Return the [x, y] coordinate for the center point of the cell that contains the specified text.  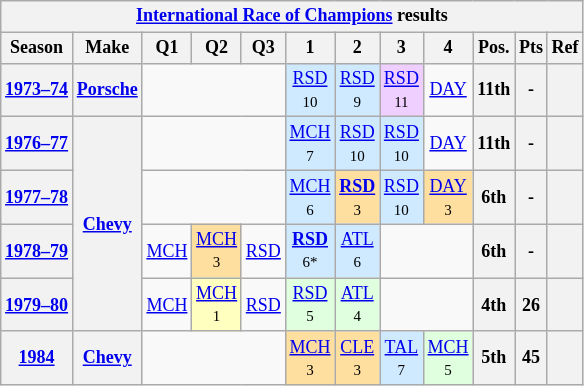
4 [448, 48]
1 [310, 48]
5th [494, 358]
1976–77 [37, 144]
MCH7 [310, 144]
1984 [37, 358]
CLE3 [358, 358]
Pos. [494, 48]
TAL7 [402, 358]
ATL4 [358, 305]
26 [532, 305]
RSD11 [402, 90]
International Race of Champions results [292, 16]
Q2 [217, 48]
RSD9 [358, 90]
ATL6 [358, 251]
Ref [565, 48]
1979–80 [37, 305]
2 [358, 48]
MCH6 [310, 197]
Q3 [263, 48]
3 [402, 48]
Q1 [167, 48]
1973–74 [37, 90]
Pts [532, 48]
Season [37, 48]
4th [494, 305]
RSD6* [310, 251]
MCH5 [448, 358]
MCH1 [217, 305]
Porsche [107, 90]
RSD3 [358, 197]
45 [532, 358]
1978–79 [37, 251]
1977–78 [37, 197]
RSD5 [310, 305]
DAY3 [448, 197]
Make [107, 48]
